Detect which cell encompasses the target text, then output its [x, y] center coordinate. 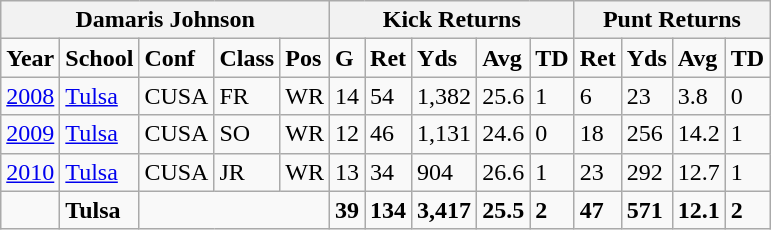
46 [388, 134]
39 [346, 210]
571 [646, 210]
47 [598, 210]
Conf [176, 58]
2010 [30, 172]
2009 [30, 134]
34 [388, 172]
G [346, 58]
3,417 [444, 210]
SO [247, 134]
1,382 [444, 96]
292 [646, 172]
134 [388, 210]
6 [598, 96]
JR [247, 172]
Year [30, 58]
12.7 [698, 172]
Class [247, 58]
3.8 [698, 96]
13 [346, 172]
14 [346, 96]
12.1 [698, 210]
2008 [30, 96]
25.5 [504, 210]
Kick Returns [452, 20]
18 [598, 134]
Pos [305, 58]
24.6 [504, 134]
904 [444, 172]
12 [346, 134]
Punt Returns [672, 20]
54 [388, 96]
1,131 [444, 134]
25.6 [504, 96]
FR [247, 96]
Damaris Johnson [166, 20]
School [100, 58]
256 [646, 134]
14.2 [698, 134]
26.6 [504, 172]
